Return [x, y] of the center of cell containing provided text 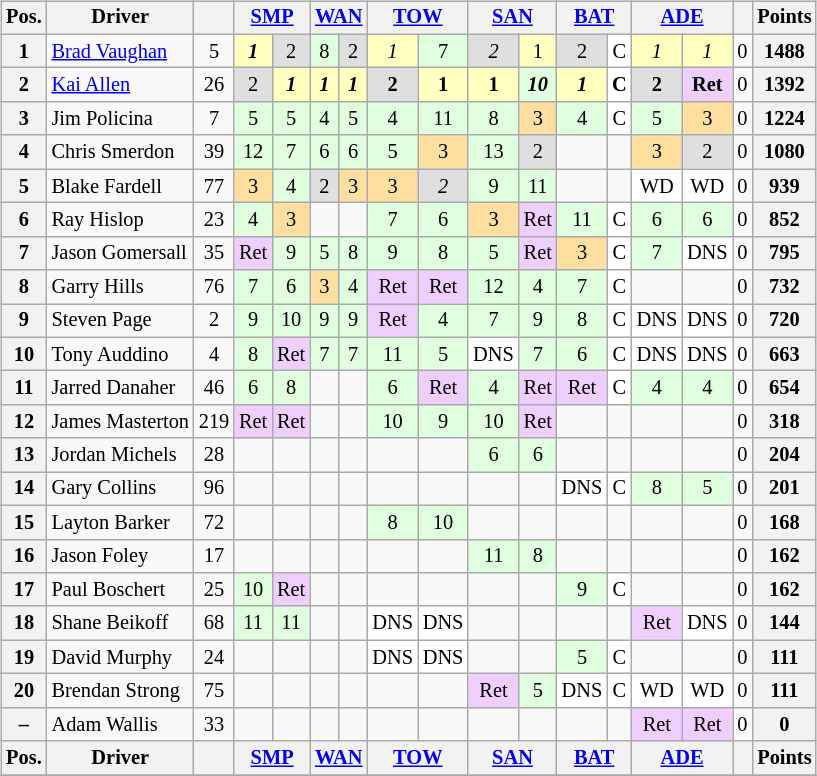
Jason Foley [120, 556]
144 [784, 623]
795 [784, 253]
28 [214, 455]
72 [214, 522]
204 [784, 455]
77 [214, 186]
33 [214, 724]
24 [214, 657]
732 [784, 287]
46 [214, 388]
1488 [784, 51]
1080 [784, 152]
Steven Page [120, 321]
168 [784, 522]
219 [214, 422]
Jordan Michels [120, 455]
James Masterton [120, 422]
39 [214, 152]
201 [784, 489]
96 [214, 489]
Jason Gomersall [120, 253]
14 [24, 489]
Adam Wallis [120, 724]
Kai Allen [120, 85]
720 [784, 321]
939 [784, 186]
25 [214, 590]
19 [24, 657]
15 [24, 522]
Paul Boschert [120, 590]
David Murphy [120, 657]
– [24, 724]
Jarred Danaher [120, 388]
Shane Beikoff [120, 623]
Garry Hills [120, 287]
76 [214, 287]
Brad Vaughan [120, 51]
75 [214, 691]
20 [24, 691]
Ray Hislop [120, 220]
Brendan Strong [120, 691]
68 [214, 623]
Jim Policina [120, 119]
18 [24, 623]
Chris Smerdon [120, 152]
852 [784, 220]
16 [24, 556]
Blake Fardell [120, 186]
Gary Collins [120, 489]
23 [214, 220]
35 [214, 253]
663 [784, 354]
1392 [784, 85]
Layton Barker [120, 522]
654 [784, 388]
Tony Auddino [120, 354]
26 [214, 85]
318 [784, 422]
1224 [784, 119]
